Detect which cell encompasses the target text, then output its [x, y] center coordinate. 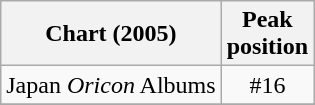
Chart (2005) [111, 34]
#16 [267, 85]
Japan Oricon Albums [111, 85]
Peakposition [267, 34]
